Return the [X, Y] coordinate for the center point of the cell that contains the specified text.  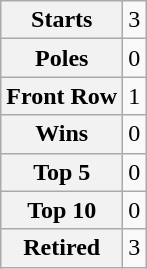
Poles [62, 58]
Starts [62, 20]
1 [134, 96]
Front Row [62, 96]
Top 5 [62, 172]
Retired [62, 248]
Top 10 [62, 210]
Wins [62, 134]
